Find where the given text appears and provide that cell's center as [X, Y] coordinate. 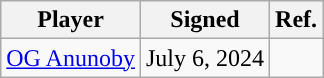
OG Anunoby [71, 58]
Ref. [296, 20]
Player [71, 20]
Signed [204, 20]
July 6, 2024 [204, 58]
